Return the (x, y) coordinate for the center point of the cell that contains the specified text.  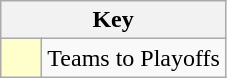
Teams to Playoffs (134, 58)
Key (114, 20)
